Identify which cell holds the provided text, then report its [X, Y] central coordinate. 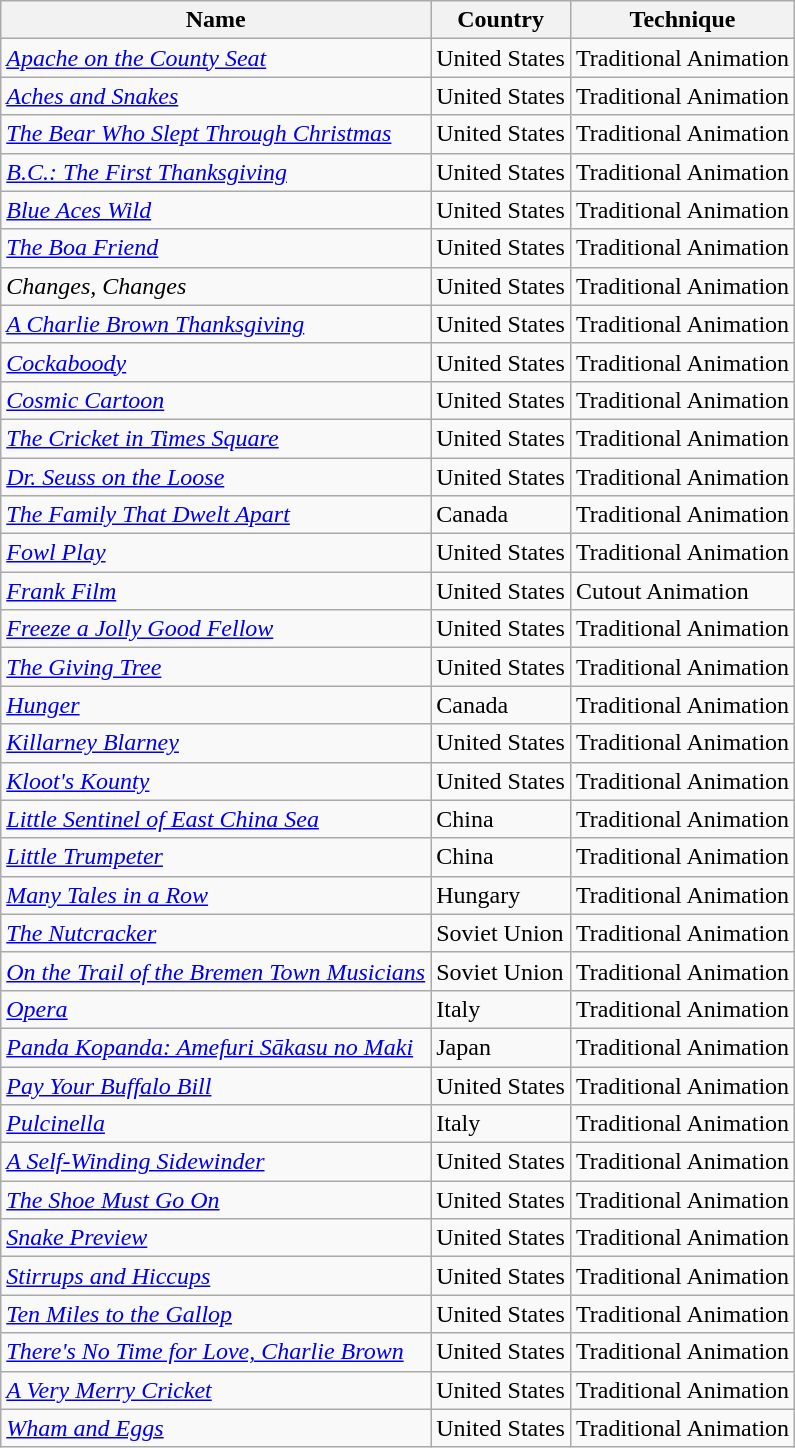
Wham and Eggs [216, 1428]
The Shoe Must Go On [216, 1200]
Killarney Blarney [216, 743]
Pulcinella [216, 1124]
Panda Kopanda: Amefuri Sākasu no Maki [216, 1047]
Pay Your Buffalo Bill [216, 1085]
Fowl Play [216, 553]
On the Trail of the Bremen Town Musicians [216, 971]
The Family That Dwelt Apart [216, 515]
The Nutcracker [216, 933]
Stirrups and Hiccups [216, 1276]
Cockaboody [216, 362]
Country [501, 20]
Name [216, 20]
There's No Time for Love, Charlie Brown [216, 1352]
Blue Aces Wild [216, 210]
Cosmic Cartoon [216, 400]
Japan [501, 1047]
A Self-Winding Sidewinder [216, 1162]
Ten Miles to the Gallop [216, 1314]
A Very Merry Cricket [216, 1390]
Kloot's Kounty [216, 781]
The Cricket in Times Square [216, 438]
Dr. Seuss on the Loose [216, 477]
B.C.: The First Thanksgiving [216, 172]
Hungary [501, 895]
The Boa Friend [216, 248]
A Charlie Brown Thanksgiving [216, 324]
Opera [216, 1009]
Little Sentinel of East China Sea [216, 819]
Many Tales in a Row [216, 895]
The Giving Tree [216, 667]
Apache on the County Seat [216, 58]
Cutout Animation [682, 591]
Little Trumpeter [216, 857]
The Bear Who Slept Through Christmas [216, 134]
Technique [682, 20]
Hunger [216, 705]
Changes, Changes [216, 286]
Frank Film [216, 591]
Freeze a Jolly Good Fellow [216, 629]
Aches and Snakes [216, 96]
Snake Preview [216, 1238]
